Output the [X, Y] coordinate of the center of the cell containing the given text.  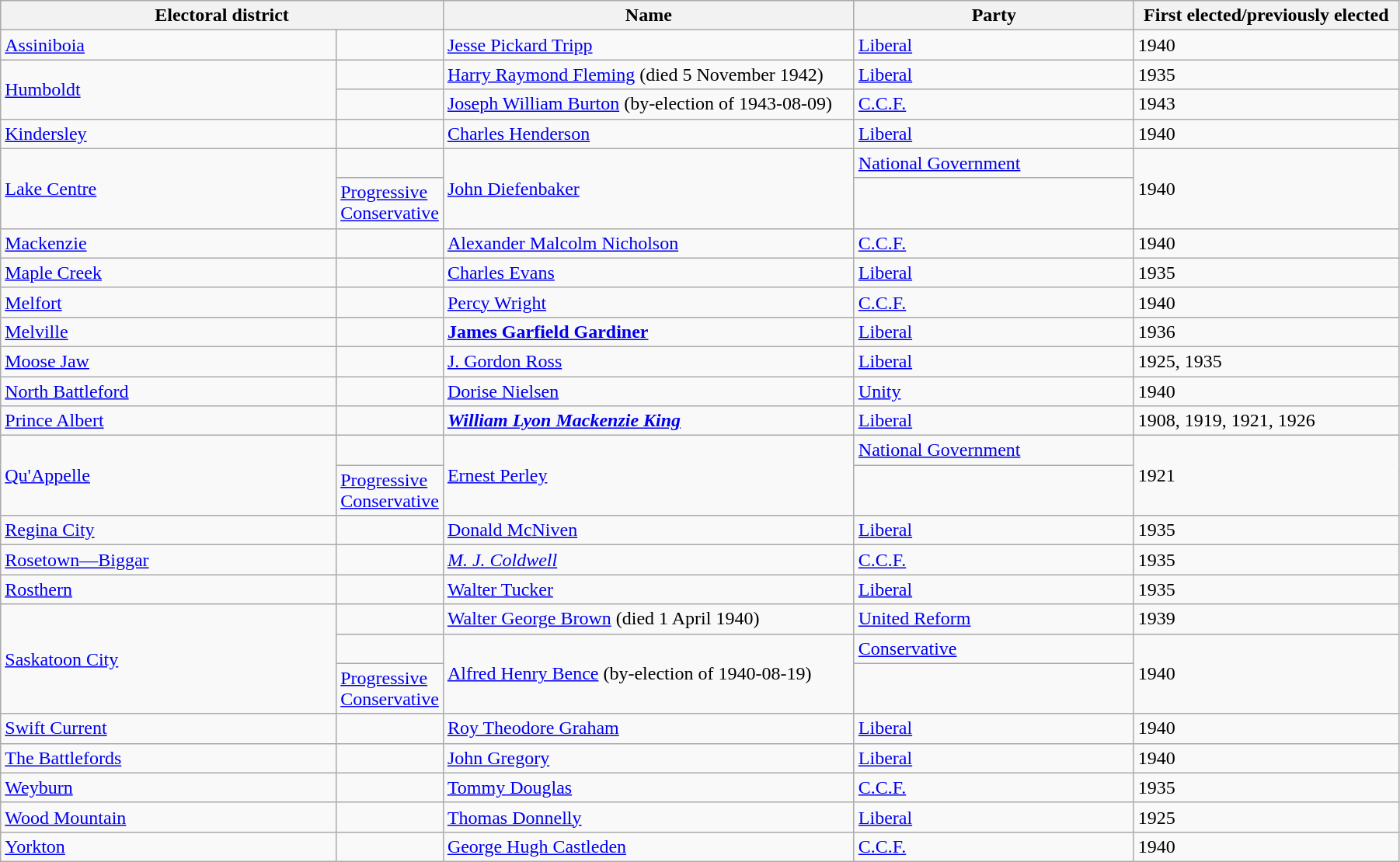
Donald McNiven [648, 530]
Weyburn [169, 787]
First elected/previously elected [1266, 16]
Charles Henderson [648, 134]
1908, 1919, 1921, 1926 [1266, 421]
Humboldt [169, 89]
Name [648, 16]
Percy Wright [648, 302]
Electoral district [222, 16]
Prince Albert [169, 421]
Charles Evans [648, 273]
United Reform [994, 619]
Maple Creek [169, 273]
Melville [169, 332]
1939 [1266, 619]
Party [994, 16]
Alexander Malcolm Nicholson [648, 243]
Assiniboia [169, 45]
North Battleford [169, 391]
Melfort [169, 302]
Harry Raymond Fleming (died 5 November 1942) [648, 75]
Alfred Henry Bence (by-election of 1940-08-19) [648, 674]
Roy Theodore Graham [648, 728]
James Garfield Gardiner [648, 332]
1925 [1266, 817]
Dorise Nielsen [648, 391]
Rosthern [169, 589]
Walter Tucker [648, 589]
1925, 1935 [1266, 361]
J. Gordon Ross [648, 361]
John Gregory [648, 758]
Qu'Appelle [169, 475]
Lake Centre [169, 188]
Walter George Brown (died 1 April 1940) [648, 619]
M. J. Coldwell [648, 560]
1943 [1266, 104]
Tommy Douglas [648, 787]
Unity [994, 391]
Thomas Donnelly [648, 817]
Regina City [169, 530]
John Diefenbaker [648, 188]
Kindersley [169, 134]
Ernest Perley [648, 475]
Rosetown—Biggar [169, 560]
Conservative [994, 648]
William Lyon Mackenzie King [648, 421]
Joseph William Burton (by-election of 1943-08-09) [648, 104]
Jesse Pickard Tripp [648, 45]
The Battlefords [169, 758]
Yorkton [169, 846]
Swift Current [169, 728]
George Hugh Castleden [648, 846]
Moose Jaw [169, 361]
1936 [1266, 332]
Wood Mountain [169, 817]
Mackenzie [169, 243]
Saskatoon City [169, 659]
1921 [1266, 475]
